Return the [X, Y] coordinate for the center point of the cell that contains the specified text.  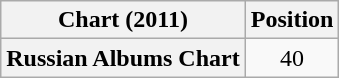
Position [292, 20]
Chart (2011) [123, 20]
40 [292, 58]
Russian Albums Chart [123, 58]
